Capture the cell that displays the provided text and extract its [x, y] central coordinate. 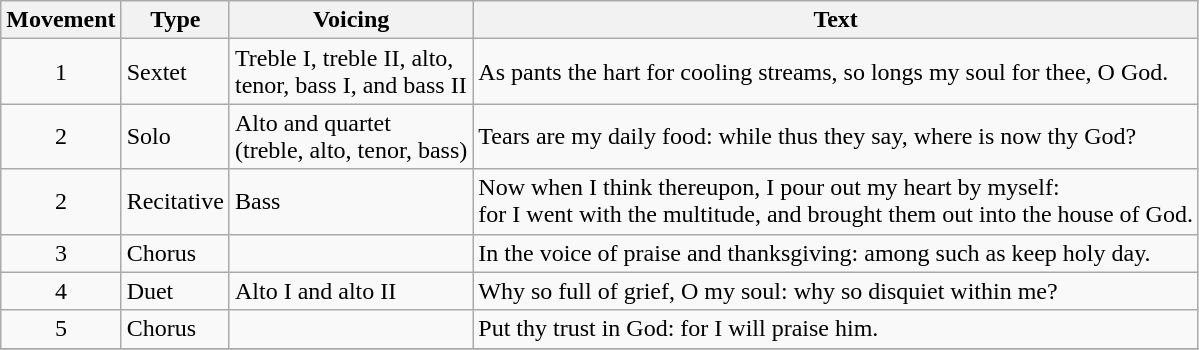
Movement [61, 20]
Solo [175, 136]
Text [836, 20]
Alto I and alto II [350, 291]
Sextet [175, 72]
3 [61, 253]
Now when I think thereupon, I pour out my heart by myself:for I went with the multitude, and brought them out into the house of God. [836, 202]
Type [175, 20]
Alto and quartet(treble, alto, tenor, bass) [350, 136]
Bass [350, 202]
Recitative [175, 202]
In the voice of praise and thanksgiving: among such as keep holy day. [836, 253]
4 [61, 291]
Treble I, treble II, alto,tenor, bass I, and bass II [350, 72]
Duet [175, 291]
5 [61, 329]
Put thy trust in God: for I will praise him. [836, 329]
Tears are my daily food: while thus they say, where is now thy God? [836, 136]
As pants the hart for cooling streams, so longs my soul for thee, O God. [836, 72]
Voicing [350, 20]
Why so full of grief, O my soul: why so disquiet within me? [836, 291]
1 [61, 72]
